For the text-containing cell, return its midpoint in (X, Y) coordinate format. 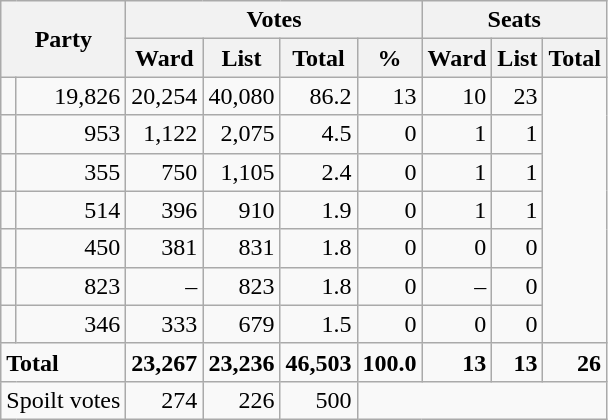
226 (242, 400)
Party (64, 39)
1,105 (242, 172)
86.2 (318, 96)
679 (242, 324)
23,267 (164, 362)
19,826 (70, 96)
Votes (274, 20)
910 (242, 210)
46,503 (318, 362)
333 (164, 324)
1.9 (318, 210)
2,075 (242, 134)
346 (70, 324)
953 (70, 134)
40,080 (242, 96)
381 (164, 248)
514 (70, 210)
10 (457, 96)
20,254 (164, 96)
% (390, 58)
2.4 (318, 172)
Spoilt votes (64, 400)
23 (518, 96)
1.5 (318, 324)
500 (318, 400)
26 (575, 362)
355 (70, 172)
831 (242, 248)
750 (164, 172)
450 (70, 248)
1,122 (164, 134)
274 (164, 400)
396 (164, 210)
Seats (514, 20)
100.0 (390, 362)
23,236 (242, 362)
4.5 (318, 134)
